Search for the cell housing the specified text and yield its [x, y] center coordinate. 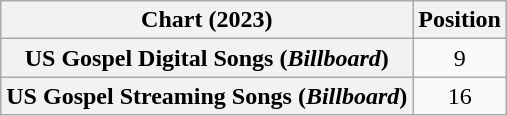
16 [460, 96]
Position [460, 20]
US Gospel Streaming Songs (Billboard) [207, 96]
Chart (2023) [207, 20]
US Gospel Digital Songs (Billboard) [207, 58]
9 [460, 58]
